Scan for the cell matching the given text and deliver its (X, Y) coordinate at center. 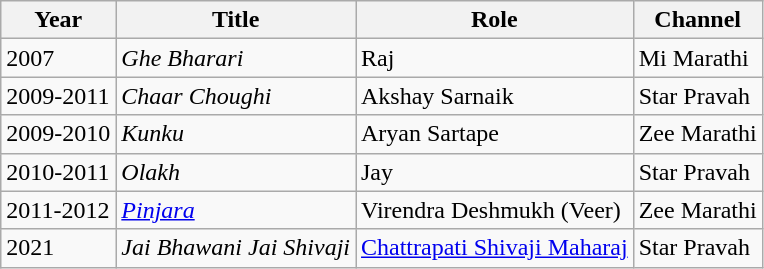
Pinjara (236, 210)
Title (236, 20)
Chaar Choughi (236, 96)
Channel (698, 20)
Virendra Deshmukh (Veer) (495, 210)
Role (495, 20)
2009-2011 (58, 96)
Ghe Bharari (236, 58)
Akshay Sarnaik (495, 96)
2021 (58, 248)
Olakh (236, 172)
Kunku (236, 134)
2007 (58, 58)
Aryan Sartape (495, 134)
Year (58, 20)
2009-2010 (58, 134)
Chattrapati Shivaji Maharaj (495, 248)
Raj (495, 58)
2011-2012 (58, 210)
Mi Marathi (698, 58)
Jai Bhawani Jai Shivaji (236, 248)
Jay (495, 172)
2010-2011 (58, 172)
